From the cell containing the given text, extract its center point as (x, y) coordinate. 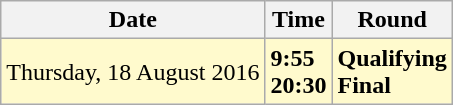
9:5520:30 (298, 72)
Date (133, 20)
Round (392, 20)
Time (298, 20)
QualifyingFinal (392, 72)
Thursday, 18 August 2016 (133, 72)
